Locate the cell with the specified text and output its (X, Y) center coordinate. 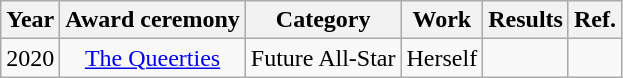
Award ceremony (152, 20)
The Queerties (152, 58)
Ref. (594, 20)
Herself (442, 58)
Work (442, 20)
2020 (30, 58)
Category (323, 20)
Results (526, 20)
Future All-Star (323, 58)
Year (30, 20)
